Pinpoint the cell where the given text exists, returning its (X, Y) midpoint coordinate. 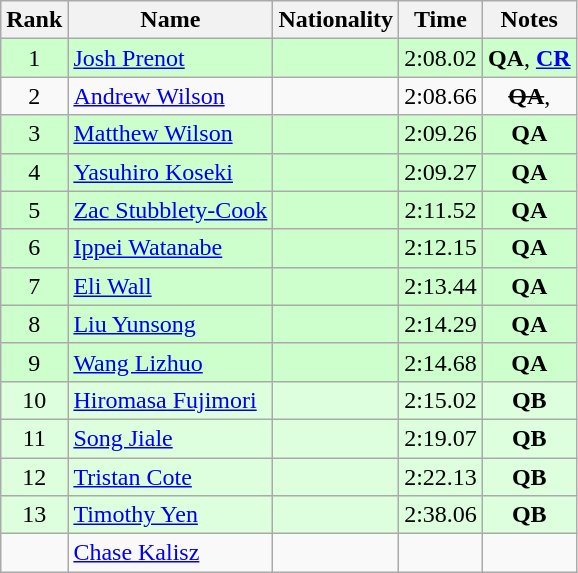
3 (34, 134)
6 (34, 248)
2 (34, 96)
2:14.29 (441, 324)
Ippei Watanabe (170, 248)
2:38.06 (441, 515)
2:09.27 (441, 172)
9 (34, 362)
11 (34, 438)
10 (34, 400)
7 (34, 286)
Yasuhiro Koseki (170, 172)
Andrew Wilson (170, 96)
8 (34, 324)
13 (34, 515)
12 (34, 477)
1 (34, 58)
2:08.02 (441, 58)
2:08.66 (441, 96)
2:15.02 (441, 400)
Eli Wall (170, 286)
2:09.26 (441, 134)
Wang Lizhuo (170, 362)
2:13.44 (441, 286)
4 (34, 172)
Song Jiale (170, 438)
2:19.07 (441, 438)
QA, CR (529, 58)
QA, (529, 96)
Hiromasa Fujimori (170, 400)
Timothy Yen (170, 515)
Name (170, 20)
Zac Stubblety-Cook (170, 210)
5 (34, 210)
Matthew Wilson (170, 134)
2:12.15 (441, 248)
2:11.52 (441, 210)
Notes (529, 20)
2:14.68 (441, 362)
Chase Kalisz (170, 553)
Liu Yunsong (170, 324)
Tristan Cote (170, 477)
2:22.13 (441, 477)
Time (441, 20)
Josh Prenot (170, 58)
Rank (34, 20)
Nationality (336, 20)
